Locate the cell with the specified text and output its [x, y] center coordinate. 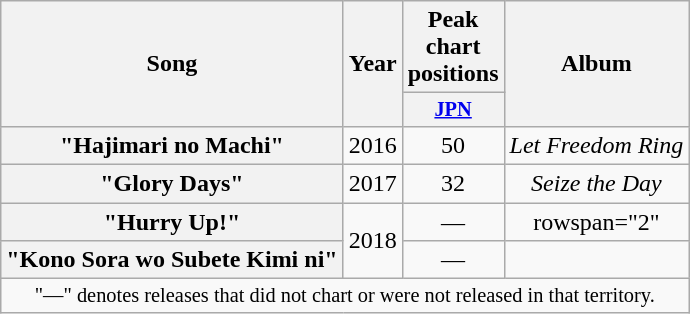
32 [453, 184]
Song [172, 64]
Let Freedom Ring [596, 145]
"Kono Sora wo Subete Kimi ni" [172, 260]
"Hajimari no Machi" [172, 145]
JPN [453, 110]
Seize the Day [596, 184]
2018 [372, 241]
"—" denotes releases that did not chart or were not released in that territory. [345, 296]
rowspan="2" [596, 222]
Peak chart positions [453, 47]
Album [596, 64]
2016 [372, 145]
Year [372, 64]
"Glory Days" [172, 184]
"Hurry Up!" [172, 222]
2017 [372, 184]
50 [453, 145]
